Provide the [x, y] coordinate of the cell's center where the given text is located.  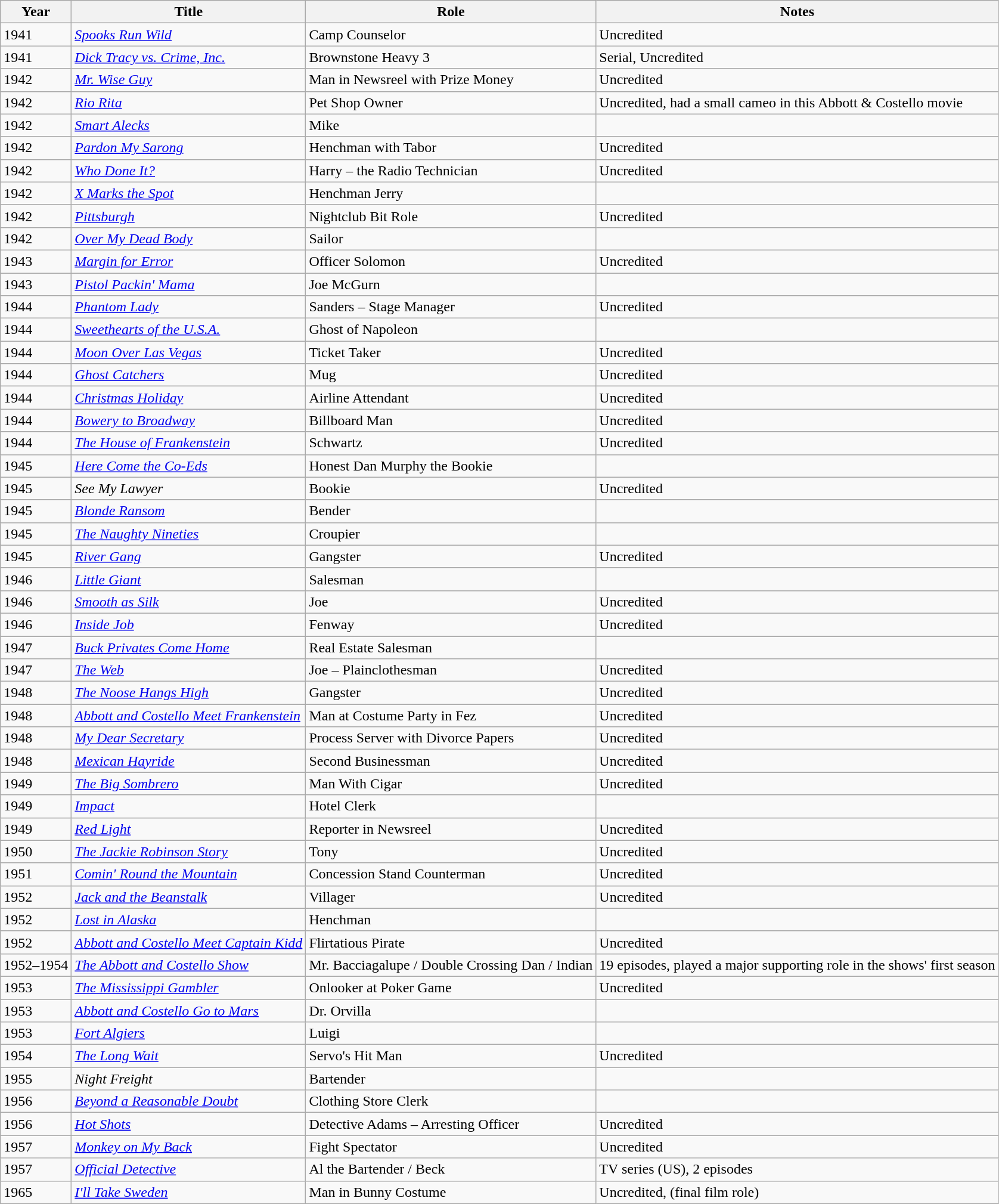
Mr. Wise Guy [188, 80]
Fenway [451, 624]
Pardon My Sarong [188, 148]
Joe – Plainclothesman [451, 670]
Bartender [451, 1079]
Abbott and Costello Meet Captain Kidd [188, 942]
Servo's Hit Man [451, 1056]
Billboard Man [451, 420]
Hotel Clerk [451, 806]
Clothing Store Clerk [451, 1101]
Comin' Round the Mountain [188, 874]
Bender [451, 511]
Real Estate Salesman [451, 647]
Abbott and Costello Go to Mars [188, 1011]
Moon Over Las Vegas [188, 352]
Uncredited, had a small cameo in this Abbott & Costello movie [798, 103]
Year [36, 12]
The Mississippi Gambler [188, 988]
Ghost of Napoleon [451, 330]
Title [188, 12]
River Gang [188, 556]
Tony [451, 852]
My Dear Secretary [188, 738]
The Big Sombrero [188, 784]
Blonde Ransom [188, 511]
Beyond a Reasonable Doubt [188, 1101]
Uncredited, (final film role) [798, 1192]
Dr. Orvilla [451, 1011]
Second Businessman [451, 761]
Jack and the Beanstalk [188, 897]
Honest Dan Murphy the Bookie [451, 466]
Mike [451, 125]
Serial, Uncredited [798, 57]
Rio Rita [188, 103]
Buck Privates Come Home [188, 647]
TV series (US), 2 episodes [798, 1169]
Camp Counselor [451, 35]
Abbott and Costello Meet Frankenstein [188, 716]
Lost in Alaska [188, 920]
Man With Cigar [451, 784]
Official Detective [188, 1169]
Who Done It? [188, 171]
Reporter in Newsreel [451, 829]
1951 [36, 874]
Man in Bunny Costume [451, 1192]
See My Lawyer [188, 488]
Dick Tracy vs. Crime, Inc. [188, 57]
1954 [36, 1056]
Sweethearts of the U.S.A. [188, 330]
Mr. Bacciagalupe / Double Crossing Dan / Indian [451, 965]
Role [451, 12]
Henchman with Tabor [451, 148]
Man in Newsreel with Prize Money [451, 80]
Officer Solomon [451, 261]
Airline Attendant [451, 398]
Bookie [451, 488]
Man at Costume Party in Fez [451, 716]
The Jackie Robinson Story [188, 852]
1950 [36, 852]
Ghost Catchers [188, 375]
Flirtatious Pirate [451, 942]
Bowery to Broadway [188, 420]
The Web [188, 670]
Ticket Taker [451, 352]
Process Server with Divorce Papers [451, 738]
Concession Stand Counterman [451, 874]
1955 [36, 1079]
Margin for Error [188, 261]
Spooks Run Wild [188, 35]
Joe McGurn [451, 284]
The Noose Hangs High [188, 693]
The House of Frankenstein [188, 443]
X Marks the Spot [188, 193]
The Abbott and Costello Show [188, 965]
19 episodes, played a major supporting role in the shows' first season [798, 965]
Harry – the Radio Technician [451, 171]
Here Come the Co-Eds [188, 466]
Pistol Packin' Mama [188, 284]
Villager [451, 897]
Hot Shots [188, 1124]
Nightclub Bit Role [451, 216]
Brownstone Heavy 3 [451, 57]
Sanders – Stage Manager [451, 307]
Red Light [188, 829]
Sailor [451, 239]
Schwartz [451, 443]
Pittsburgh [188, 216]
Impact [188, 806]
Little Giant [188, 579]
Inside Job [188, 624]
I'll Take Sweden [188, 1192]
Monkey on My Back [188, 1147]
Night Freight [188, 1079]
Croupier [451, 534]
Henchman Jerry [451, 193]
Luigi [451, 1033]
Fort Algiers [188, 1033]
1952–1954 [36, 965]
Christmas Holiday [188, 398]
Smooth as Silk [188, 602]
Notes [798, 12]
The Long Wait [188, 1056]
Henchman [451, 920]
Onlooker at Poker Game [451, 988]
1965 [36, 1192]
Salesman [451, 579]
Over My Dead Body [188, 239]
Mug [451, 375]
Joe [451, 602]
Mexican Hayride [188, 761]
Detective Adams – Arresting Officer [451, 1124]
Phantom Lady [188, 307]
Al the Bartender / Beck [451, 1169]
Smart Alecks [188, 125]
The Naughty Nineties [188, 534]
Pet Shop Owner [451, 103]
Fight Spectator [451, 1147]
